Extract the (x, y) coordinate from the center of the cell holding the provided text.  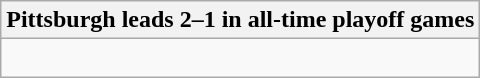
Pittsburgh leads 2–1 in all-time playoff games (240, 20)
